Extract the (x, y) coordinate from the center of the cell holding the provided text.  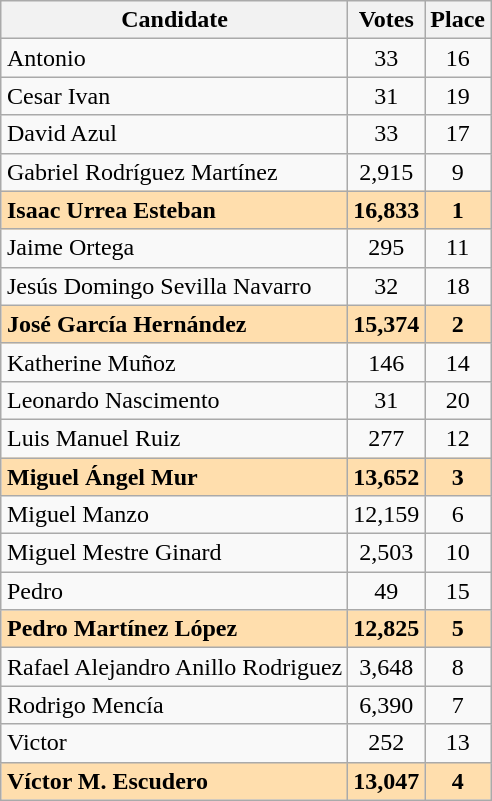
4 (458, 781)
2,503 (386, 553)
Isaac Urrea Esteban (174, 210)
Jaime Ortega (174, 248)
12 (458, 438)
9 (458, 172)
Antonio (174, 58)
6,390 (386, 705)
8 (458, 667)
19 (458, 96)
17 (458, 134)
13,047 (386, 781)
Katherine Muñoz (174, 362)
7 (458, 705)
252 (386, 743)
13,652 (386, 477)
Rafael Alejandro Anillo Rodriguez (174, 667)
6 (458, 515)
3 (458, 477)
Miguel Manzo (174, 515)
1 (458, 210)
11 (458, 248)
Candidate (174, 20)
Víctor M. Escudero (174, 781)
20 (458, 400)
10 (458, 553)
David Azul (174, 134)
16,833 (386, 210)
5 (458, 629)
Miguel Mestre Ginard (174, 553)
18 (458, 286)
Victor (174, 743)
Pedro Martínez López (174, 629)
15,374 (386, 324)
15 (458, 591)
295 (386, 248)
277 (386, 438)
Votes (386, 20)
2 (458, 324)
José García Hernández (174, 324)
Jesús Domingo Sevilla Navarro (174, 286)
12,825 (386, 629)
13 (458, 743)
146 (386, 362)
2,915 (386, 172)
Gabriel Rodríguez Martínez (174, 172)
3,648 (386, 667)
Leonardo Nascimento (174, 400)
Rodrigo Mencía (174, 705)
Place (458, 20)
12,159 (386, 515)
32 (386, 286)
Pedro (174, 591)
49 (386, 591)
Miguel Ángel Mur (174, 477)
14 (458, 362)
16 (458, 58)
Luis Manuel Ruiz (174, 438)
Cesar Ivan (174, 96)
